Output the [X, Y] coordinate of the center of the cell containing the given text.  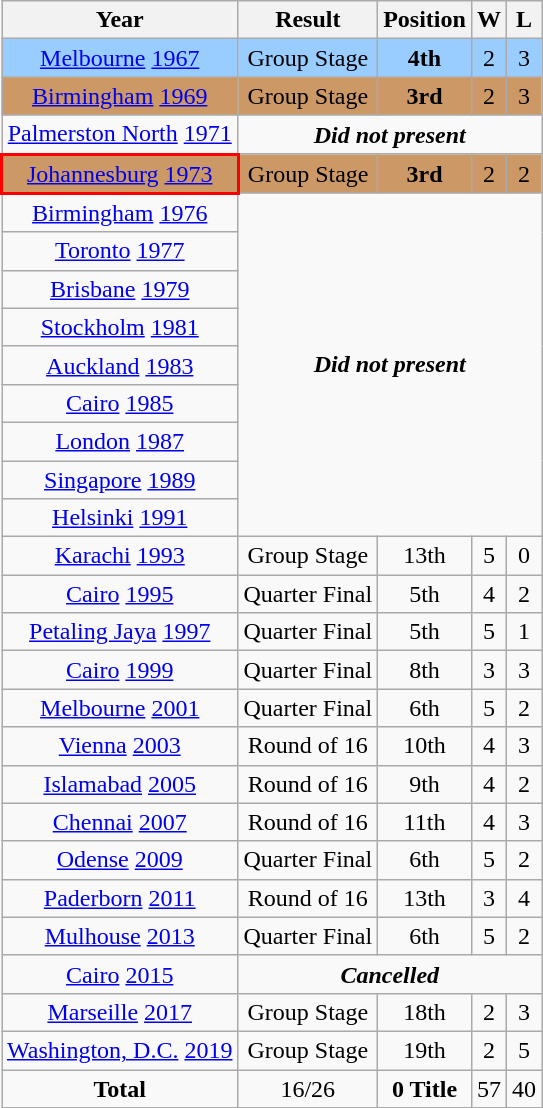
Karachi 1993 [120, 556]
L [524, 20]
11th [425, 822]
0 [524, 556]
Petaling Jaya 1997 [120, 632]
Chennai 2007 [120, 822]
10th [425, 746]
Paderborn 2011 [120, 898]
19th [425, 1050]
Cairo 1999 [120, 670]
0 Title [425, 1089]
16/26 [308, 1089]
Odense 2009 [120, 860]
Singapore 1989 [120, 479]
40 [524, 1089]
Auckland 1983 [120, 365]
8th [425, 670]
Islamabad 2005 [120, 784]
Cancelled [390, 974]
1 [524, 632]
57 [488, 1089]
Brisbane 1979 [120, 289]
Melbourne 2001 [120, 708]
Total [120, 1089]
Cairo 1985 [120, 403]
Position [425, 20]
Vienna 2003 [120, 746]
Result [308, 20]
Toronto 1977 [120, 251]
Cairo 2015 [120, 974]
Cairo 1995 [120, 594]
London 1987 [120, 441]
Helsinki 1991 [120, 518]
Stockholm 1981 [120, 327]
Marseille 2017 [120, 1012]
Melbourne 1967 [120, 58]
Year [120, 20]
Birmingham 1969 [120, 96]
Birmingham 1976 [120, 212]
Mulhouse 2013 [120, 936]
9th [425, 784]
4th [425, 58]
Washington, D.C. 2019 [120, 1050]
Palmerston North 1971 [120, 134]
18th [425, 1012]
W [488, 20]
Johannesburg 1973 [120, 174]
